Locate the cell with the specified text and output its (x, y) center coordinate. 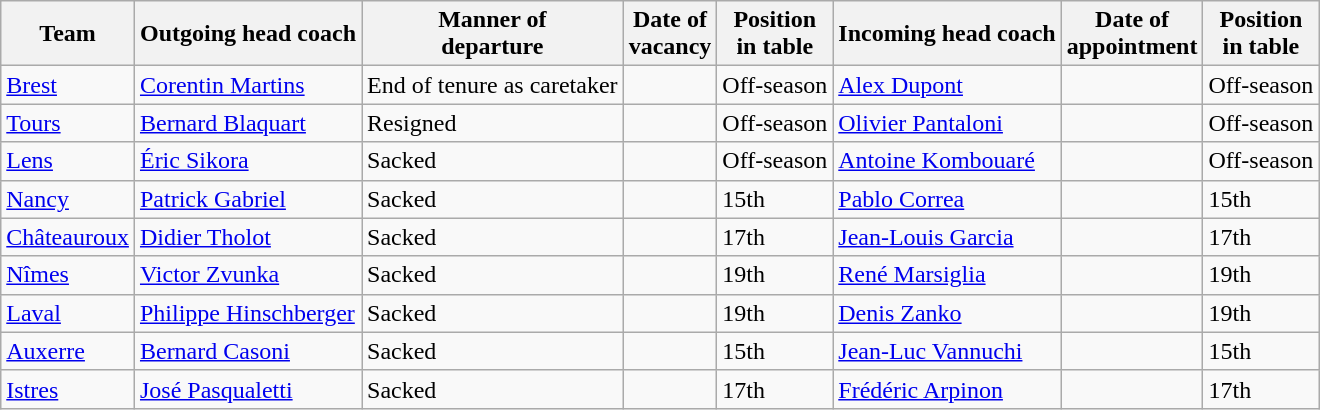
Châteauroux (68, 237)
Outgoing head coach (248, 34)
Antoine Kombouaré (947, 161)
Bernard Blaquart (248, 123)
Jean-Louis Garcia (947, 237)
Nancy (68, 199)
Auxerre (68, 351)
Patrick Gabriel (248, 199)
Denis Zanko (947, 313)
Philippe Hinschberger (248, 313)
Pablo Correa (947, 199)
Bernard Casoni (248, 351)
Corentin Martins (248, 85)
Didier Tholot (248, 237)
Éric Sikora (248, 161)
Nîmes (68, 275)
José Pasqualetti (248, 389)
Laval (68, 313)
Date ofappointment (1132, 34)
Resigned (493, 123)
Frédéric Arpinon (947, 389)
Alex Dupont (947, 85)
Jean-Luc Vannuchi (947, 351)
Victor Zvunka (248, 275)
Date ofvacancy (670, 34)
End of tenure as caretaker (493, 85)
Team (68, 34)
Tours (68, 123)
Olivier Pantaloni (947, 123)
Manner ofdeparture (493, 34)
Incoming head coach (947, 34)
Brest (68, 85)
Lens (68, 161)
Istres (68, 389)
René Marsiglia (947, 275)
